Find where the given text appears and provide that cell's center as [x, y] coordinate. 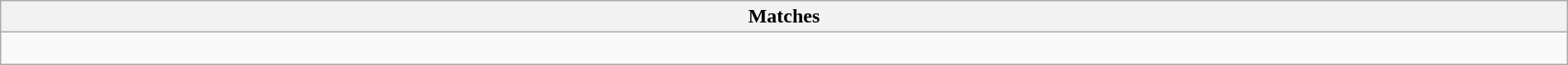
Matches [784, 17]
